Return [X, Y] of the center of cell containing provided text 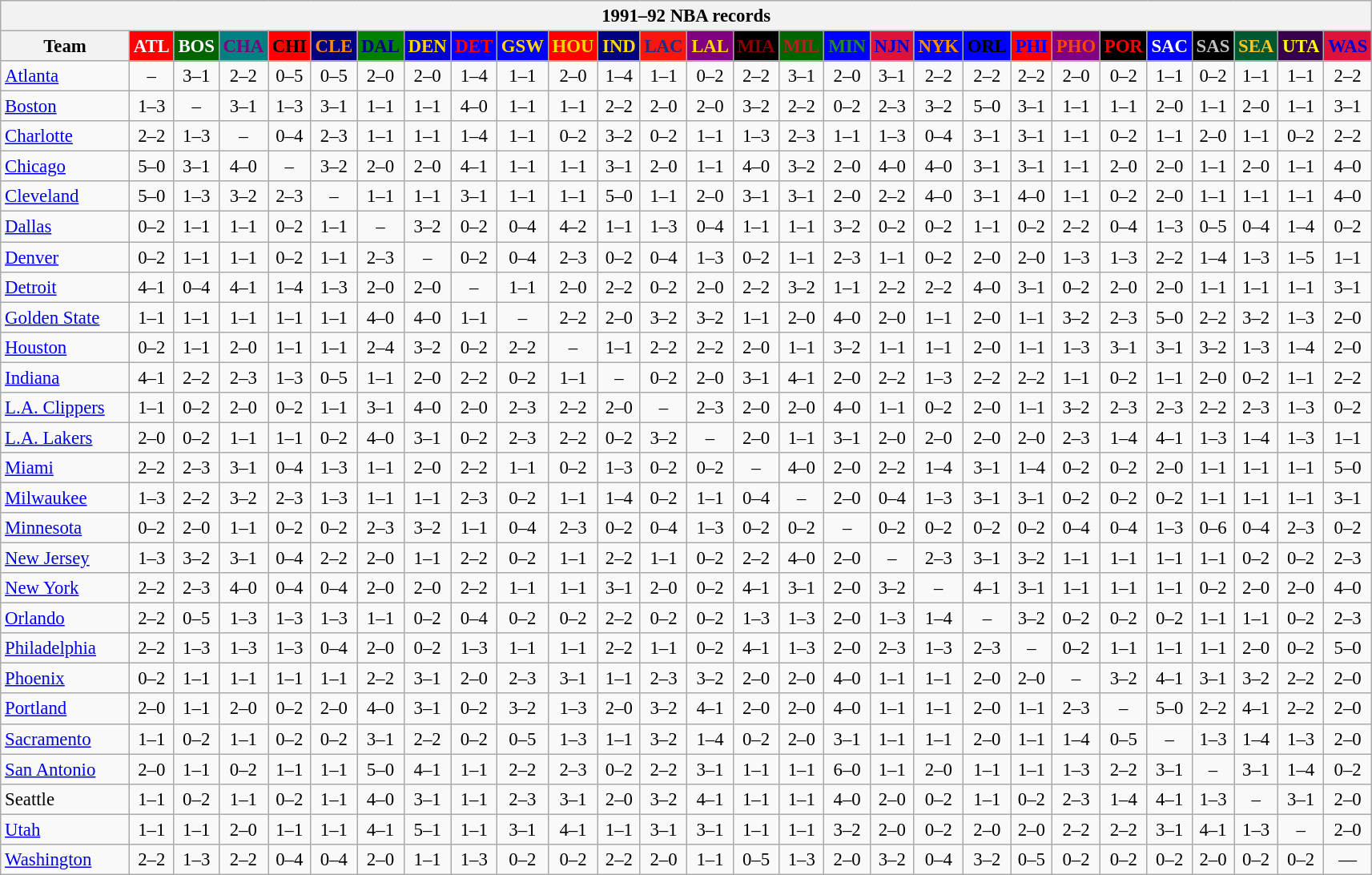
BOS [196, 46]
POR [1123, 46]
CHA [243, 46]
UTA [1301, 46]
Portland [66, 709]
— [1348, 860]
Boston [66, 107]
0–6 [1213, 528]
WAS [1348, 46]
MIN [847, 46]
LAC [663, 46]
LAL [710, 46]
NJN [892, 46]
Chicago [66, 167]
MIA [756, 46]
Seattle [66, 799]
San Antonio [66, 769]
ATL [151, 46]
Team [66, 46]
MIL [802, 46]
6–0 [847, 769]
4–2 [573, 227]
DAL [381, 46]
Indiana [66, 377]
Washington [66, 860]
Atlanta [66, 76]
2–4 [381, 347]
New Jersey [66, 558]
Philadelphia [66, 648]
NYK [939, 46]
Milwaukee [66, 498]
Miami [66, 468]
CHI [289, 46]
SEA [1256, 46]
Denver [66, 257]
Utah [66, 829]
DEN [428, 46]
Sacramento [66, 739]
PHO [1076, 46]
Orlando [66, 619]
Detroit [66, 287]
5–1 [428, 829]
SAC [1169, 46]
IND [619, 46]
New York [66, 588]
L.A. Clippers [66, 408]
Minnesota [66, 528]
DET [474, 46]
Dallas [66, 227]
Golden State [66, 317]
L.A. Lakers [66, 437]
1–5 [1301, 257]
Cleveland [66, 196]
Phoenix [66, 679]
GSW [522, 46]
1991–92 NBA records [686, 16]
ORL [987, 46]
Houston [66, 347]
CLE [333, 46]
Charlotte [66, 136]
PHI [1032, 46]
HOU [573, 46]
SAS [1213, 46]
